Extract the (X, Y) coordinate from the center of the cell holding the provided text.  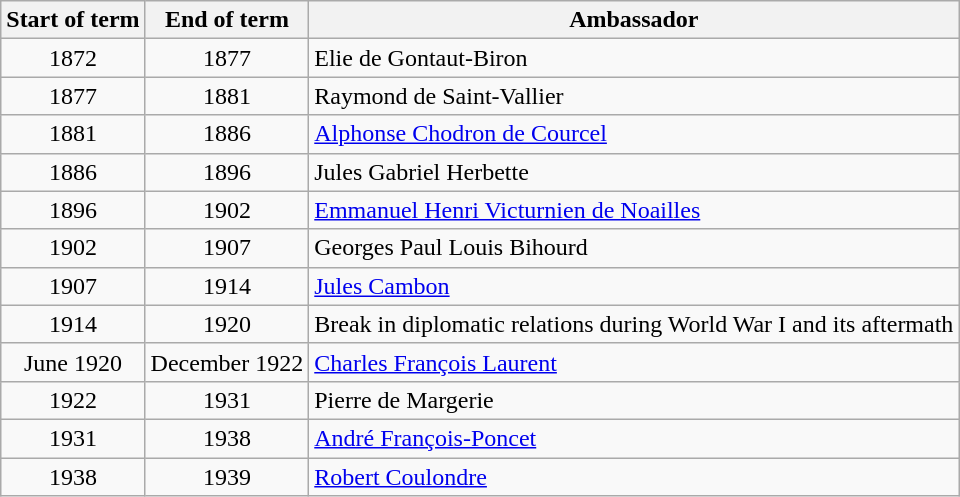
Ambassador (634, 20)
Georges Paul Louis Bihourd (634, 248)
Robert Coulondre (634, 477)
1872 (73, 58)
Alphonse Chodron de Courcel (634, 134)
June 1920 (73, 362)
Pierre de Margerie (634, 400)
Jules Cambon (634, 286)
Charles François Laurent (634, 362)
Emmanuel Henri Victurnien de Noailles (634, 210)
1939 (227, 477)
Start of term (73, 20)
December 1922 (227, 362)
Jules Gabriel Herbette (634, 172)
André François-Poncet (634, 438)
1922 (73, 400)
Raymond de Saint-Vallier (634, 96)
1920 (227, 324)
End of term (227, 20)
Break in diplomatic relations during World War I and its aftermath (634, 324)
Elie de Gontaut-Biron (634, 58)
